Find where the given text appears and provide that cell's center as (x, y) coordinate. 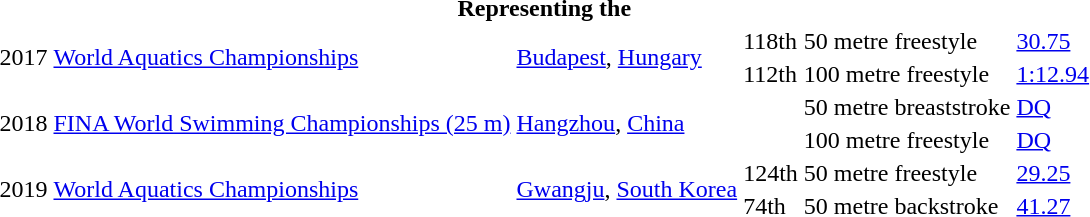
124th (771, 173)
FINA World Swimming Championships (25 m) (282, 124)
112th (771, 74)
Hangzhou, China (627, 124)
Budapest, Hungary (627, 58)
World Aquatics Championships (282, 58)
118th (771, 41)
50 metre breaststroke (907, 107)
